Identify which cell holds the provided text, then report its [x, y] central coordinate. 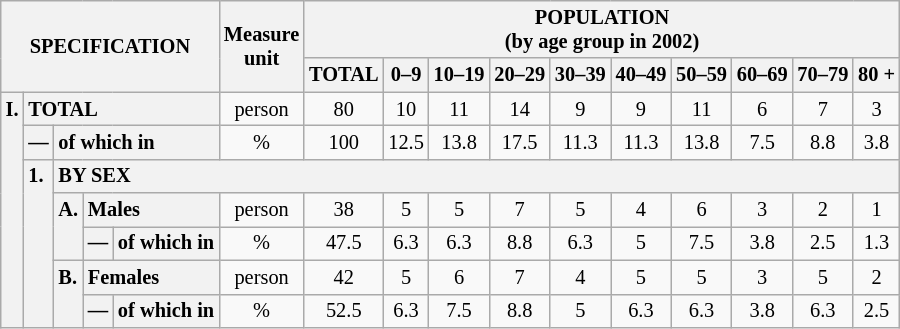
70–79 [824, 75]
80 [344, 109]
47.5 [344, 243]
Males [151, 210]
1 [876, 210]
10–19 [460, 75]
Females [151, 277]
SPECIFICATION [110, 46]
80 + [876, 75]
0–9 [406, 75]
40–49 [642, 75]
60–69 [762, 75]
10 [406, 109]
1. [38, 243]
38 [344, 210]
BY SEX [477, 176]
12.5 [406, 142]
A. [68, 226]
17.5 [520, 142]
1.3 [876, 243]
B. [68, 294]
Measure unit [262, 46]
50–59 [702, 75]
14 [520, 109]
POPULATION (by age group in 2002) [602, 29]
20–29 [520, 75]
52.5 [344, 311]
100 [344, 142]
30–39 [580, 75]
I. [12, 210]
42 [344, 277]
